Scan for the cell matching the given text and deliver its [x, y] coordinate at center. 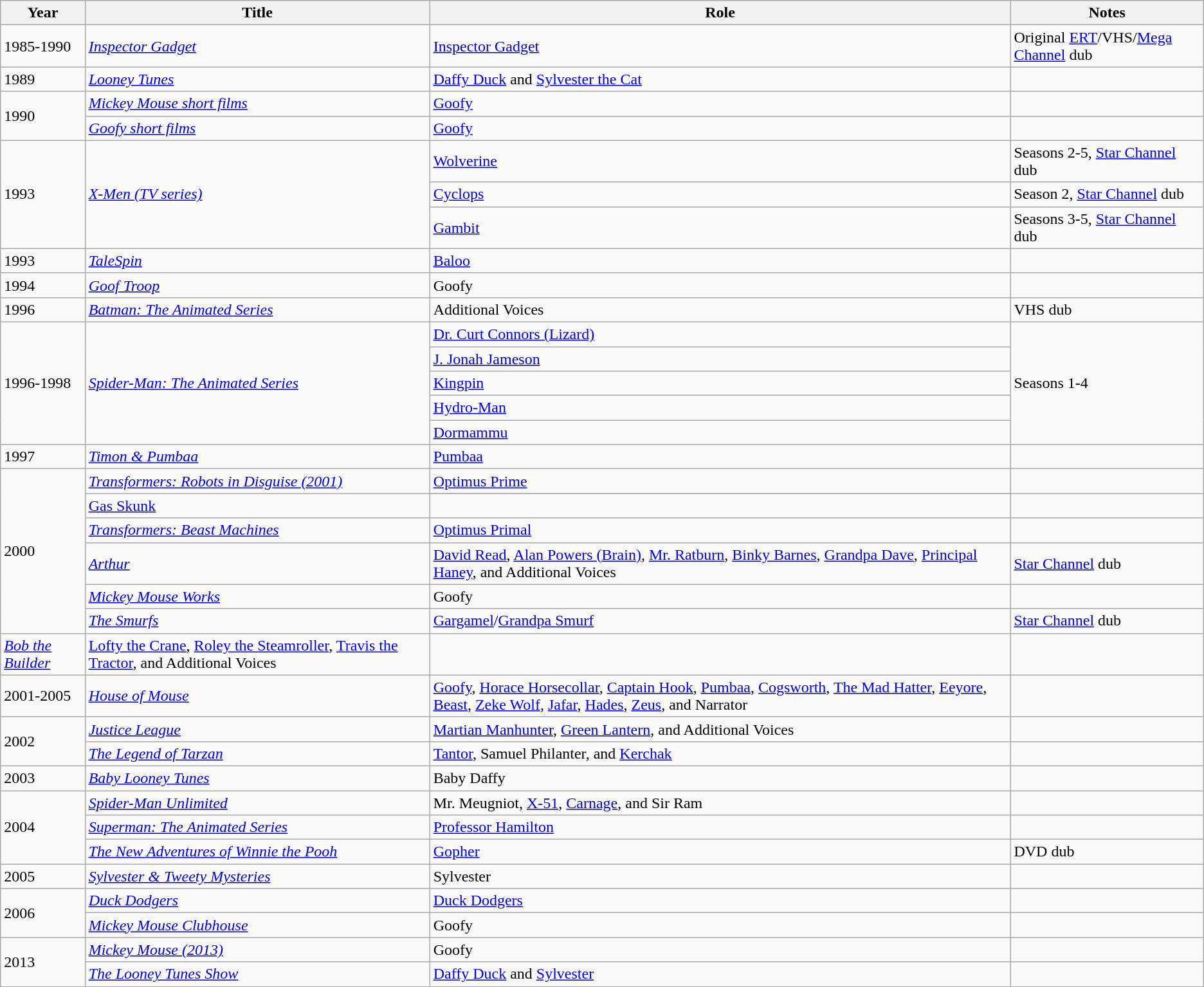
Professor Hamilton [720, 827]
Spider-Man: The Animated Series [257, 383]
Original ERT/VHS/Mega Channel dub [1107, 46]
1985-1990 [42, 46]
1990 [42, 116]
Dormammu [720, 432]
Gopher [720, 852]
DVD dub [1107, 852]
Daffy Duck and Sylvester [720, 974]
Justice League [257, 729]
Goofy short films [257, 128]
2000 [42, 551]
VHS dub [1107, 309]
Mr. Meugniot, X-51, Carnage, and Sir Ram [720, 802]
Mickey Mouse Works [257, 596]
2002 [42, 741]
Hydro-Man [720, 408]
Notes [1107, 13]
1989 [42, 79]
TaleSpin [257, 261]
Daffy Duck and Sylvester the Cat [720, 79]
Mickey Mouse (2013) [257, 950]
Season 2, Star Channel dub [1107, 194]
1996 [42, 309]
Title [257, 13]
The New Adventures of Winnie the Pooh [257, 852]
Seasons 2-5, Star Channel dub [1107, 161]
2006 [42, 913]
J. Jonah Jameson [720, 358]
2004 [42, 827]
David Read, Alan Powers (Brain), Mr. Ratburn, Binky Barnes, Grandpa Dave, Principal Haney, and Additional Voices [720, 564]
Timon & Pumbaa [257, 457]
Goof Troop [257, 285]
Looney Tunes [257, 79]
Goofy, Horace Horsecollar, Captain Hook, Pumbaa, Cogsworth, The Mad Hatter, Eeyore, Beast, Zeke Wolf, Jafar, Hades, Zeus, and Narrator [720, 696]
Tantor, Samuel Philanter, and Kerchak [720, 753]
Wolverine [720, 161]
2005 [42, 876]
Baloo [720, 261]
Transformers: Beast Machines [257, 530]
Dr. Curt Connors (Lizard) [720, 334]
Spider-Man Unlimited [257, 802]
1994 [42, 285]
Arthur [257, 564]
Batman: The Animated Series [257, 309]
Baby Daffy [720, 778]
Pumbaa [720, 457]
1997 [42, 457]
Sylvester [720, 876]
The Smurfs [257, 621]
Role [720, 13]
Transformers: Robots in Disguise (2001) [257, 481]
Mickey Mouse Clubhouse [257, 925]
Gambit [720, 228]
Lofty the Crane, Roley the Steamroller, Travis the Tractor, and Additional Voices [257, 654]
Gas Skunk [257, 506]
Gargamel/Grandpa Smurf [720, 621]
Cyclops [720, 194]
Sylvester & Tweety Mysteries [257, 876]
Optimus Primal [720, 530]
Baby Looney Tunes [257, 778]
The Looney Tunes Show [257, 974]
Seasons 3-5, Star Channel dub [1107, 228]
Additional Voices [720, 309]
Bob the Builder [42, 654]
Martian Manhunter, Green Lantern, and Additional Voices [720, 729]
Seasons 1-4 [1107, 383]
X-Men (TV series) [257, 194]
Mickey Mouse short films [257, 104]
1996-1998 [42, 383]
Year [42, 13]
House of Mouse [257, 696]
The Legend of Tarzan [257, 753]
2003 [42, 778]
2001-2005 [42, 696]
Kingpin [720, 383]
Optimus Prime [720, 481]
2013 [42, 962]
Superman: The Animated Series [257, 827]
